Provide the [X, Y] coordinate of the cell's center where the given text is located.  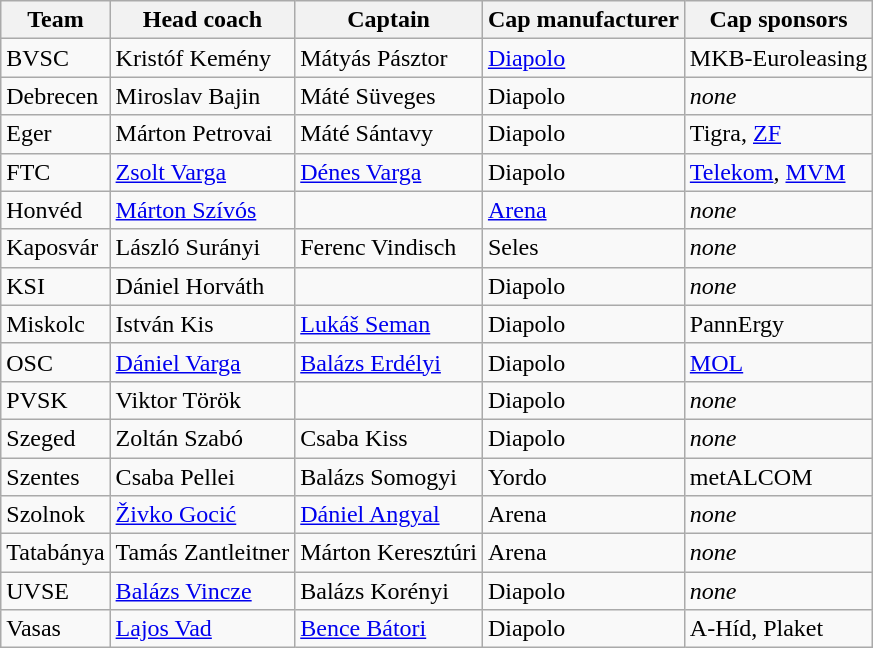
Balázs Somogyi [389, 477]
Balázs Korényi [389, 591]
Kristóf Kemény [202, 58]
Máté Sántavy [389, 134]
Dénes Varga [389, 172]
Viktor Török [202, 400]
Eger [56, 134]
Zsolt Varga [202, 172]
Živko Gocić [202, 515]
Yordo [583, 477]
Miskolc [56, 324]
Zoltán Szabó [202, 438]
MOL [778, 362]
László Surányi [202, 248]
Vasas [56, 629]
Lukáš Seman [389, 324]
Telekom, MVM [778, 172]
Debrecen [56, 96]
Szolnok [56, 515]
Ferenc Vindisch [389, 248]
PVSK [56, 400]
Márton Szívós [202, 210]
Márton Petrovai [202, 134]
Tigra, ZF [778, 134]
Szentes [56, 477]
Márton Keresztúri [389, 553]
FTC [56, 172]
Kaposvár [56, 248]
Bence Bátori [389, 629]
UVSE [56, 591]
Seles [583, 248]
A-Híd, Plaket [778, 629]
Szeged [56, 438]
Dániel Angyal [389, 515]
Honvéd [56, 210]
Cap manufacturer [583, 20]
Csaba Kiss [389, 438]
Dániel Horváth [202, 286]
Team [56, 20]
metALCOM [778, 477]
Mátyás Pásztor [389, 58]
PannErgy [778, 324]
Captain [389, 20]
KSI [56, 286]
Tamás Zantleitner [202, 553]
OSC [56, 362]
Lajos Vad [202, 629]
Csaba Pellei [202, 477]
Miroslav Bajin [202, 96]
Máté Süveges [389, 96]
MKB-Euroleasing [778, 58]
Tatabánya [56, 553]
István Kis [202, 324]
Head coach [202, 20]
Balázs Vincze [202, 591]
Cap sponsors [778, 20]
Dániel Varga [202, 362]
Balázs Erdélyi [389, 362]
BVSC [56, 58]
